Locate the cell with the specified text and output its (x, y) center coordinate. 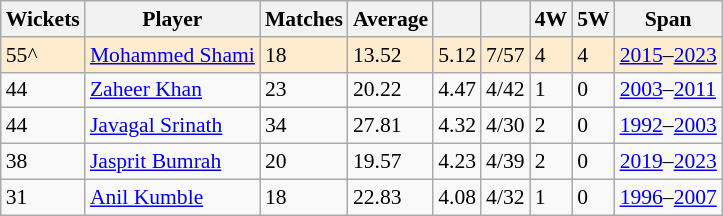
4W (552, 19)
Matches (304, 19)
Zaheer Khan (172, 90)
2015–2023 (668, 55)
Jasprit Bumrah (172, 162)
1992–2003 (668, 126)
23 (304, 90)
4/30 (506, 126)
38 (43, 162)
20.22 (390, 90)
Wickets (43, 19)
4.23 (457, 162)
2003–2011 (668, 90)
Anil Kumble (172, 197)
4.08 (457, 197)
31 (43, 197)
4/39 (506, 162)
1996–2007 (668, 197)
27.81 (390, 126)
4/32 (506, 197)
34 (304, 126)
Player (172, 19)
Javagal Srinath (172, 126)
5.12 (457, 55)
Average (390, 19)
4/42 (506, 90)
22.83 (390, 197)
7/57 (506, 55)
2019–2023 (668, 162)
13.52 (390, 55)
4.47 (457, 90)
Span (668, 19)
19.57 (390, 162)
20 (304, 162)
4.32 (457, 126)
55^ (43, 55)
5W (594, 19)
Mohammed Shami (172, 55)
